Determine the [X, Y] coordinate at the center of the cell enclosing the given text.  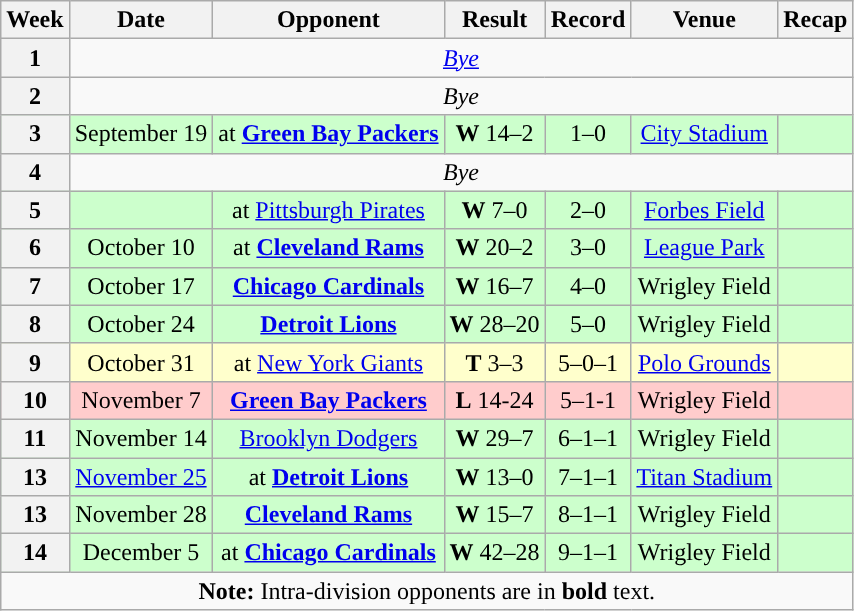
2 [35, 96]
4 [35, 172]
November 25 [141, 477]
Titan Stadium [704, 477]
Forbes Field [704, 210]
at Detroit Lions [328, 477]
Note: Intra-division opponents are in bold text. [427, 591]
8 [35, 324]
3–0 [588, 248]
9–1–1 [588, 553]
Result [494, 20]
Chicago Cardinals [328, 286]
10 [35, 400]
Brooklyn Dodgers [328, 438]
at Pittsburgh Pirates [328, 210]
Cleveland Rams [328, 515]
2–0 [588, 210]
Date [141, 20]
1 [35, 58]
W 20–2 [494, 248]
11 [35, 438]
3 [35, 134]
5–0–1 [588, 362]
W 15–7 [494, 515]
Polo Grounds [704, 362]
Recap [816, 20]
W 28–20 [494, 324]
7 [35, 286]
6–1–1 [588, 438]
8–1–1 [588, 515]
at New York Giants [328, 362]
W 13–0 [494, 477]
4–0 [588, 286]
September 19 [141, 134]
October 24 [141, 324]
9 [35, 362]
14 [35, 553]
at Cleveland Rams [328, 248]
W 42–28 [494, 553]
W 16–7 [494, 286]
7–1–1 [588, 477]
T 3–3 [494, 362]
W 29–7 [494, 438]
5 [35, 210]
November 28 [141, 515]
October 10 [141, 248]
Venue [704, 20]
Record [588, 20]
1–0 [588, 134]
W 14–2 [494, 134]
W 7–0 [494, 210]
Opponent [328, 20]
October 31 [141, 362]
October 17 [141, 286]
Detroit Lions [328, 324]
at Chicago Cardinals [328, 553]
6 [35, 248]
December 5 [141, 553]
City Stadium [704, 134]
L 14-24 [494, 400]
5–1-1 [588, 400]
November 7 [141, 400]
Green Bay Packers [328, 400]
5–0 [588, 324]
at Green Bay Packers [328, 134]
Week [35, 20]
League Park [704, 248]
November 14 [141, 438]
